Identify which cell holds the provided text, then report its (x, y) central coordinate. 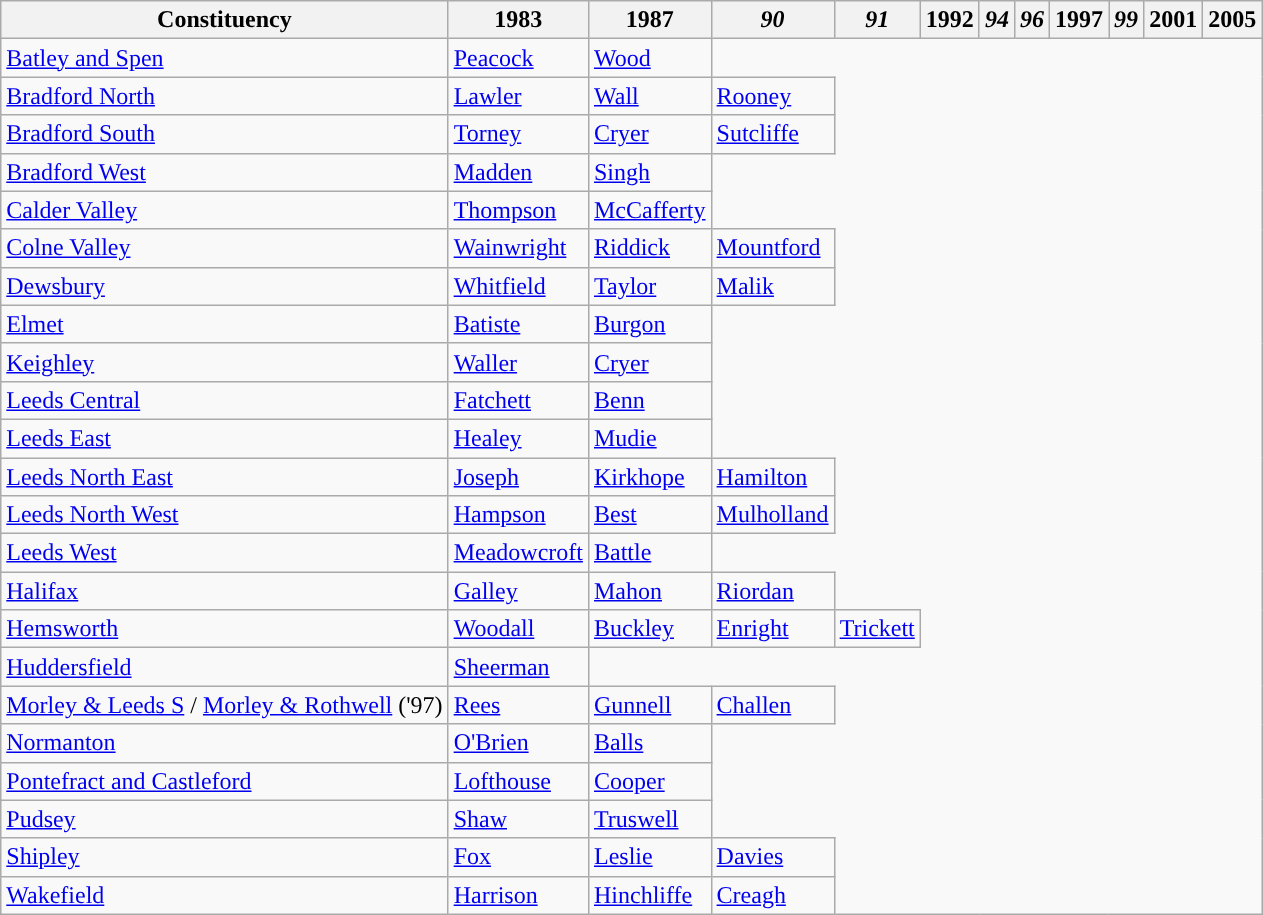
Thompson (518, 210)
1992 (950, 20)
Normanton (224, 743)
Harrison (518, 895)
Mahon (650, 591)
Burgon (650, 324)
Creagh (772, 895)
Torney (518, 134)
O'Brien (518, 743)
Pontefract and Castleford (224, 781)
Rooney (772, 96)
Shaw (518, 819)
Colne Valley (224, 248)
Bradford North (224, 96)
Leeds North West (224, 515)
Enright (772, 629)
Bradford South (224, 134)
Wood (650, 58)
2005 (1232, 20)
2001 (1174, 20)
McCafferty (650, 210)
Sutcliffe (772, 134)
Wainwright (518, 248)
Leeds West (224, 553)
Bradford West (224, 172)
Cooper (650, 781)
Trickett (877, 629)
Kirkhope (650, 477)
Wall (650, 96)
1997 (1078, 20)
Hemsworth (224, 629)
Healey (518, 438)
Buckley (650, 629)
Taylor (650, 286)
Halifax (224, 591)
Leeds North East (224, 477)
Huddersfield (224, 667)
Singh (650, 172)
Sheerman (518, 667)
Malik (772, 286)
Hinchliffe (650, 895)
Hampson (518, 515)
Challen (772, 705)
90 (772, 20)
96 (1032, 20)
Constituency (224, 20)
Leeds Central (224, 400)
Rees (518, 705)
Waller (518, 362)
99 (1126, 20)
Woodall (518, 629)
Leeds East (224, 438)
Shipley (224, 857)
Fatchett (518, 400)
Galley (518, 591)
Gunnell (650, 705)
Batiste (518, 324)
Lawler (518, 96)
Riddick (650, 248)
Hamilton (772, 477)
Batley and Spen (224, 58)
Balls (650, 743)
Benn (650, 400)
Riordan (772, 591)
Keighley (224, 362)
Wakefield (224, 895)
Pudsey (224, 819)
Dewsbury (224, 286)
Mountford (772, 248)
Peacock (518, 58)
Battle (650, 553)
Meadowcroft (518, 553)
Mudie (650, 438)
Fox (518, 857)
Best (650, 515)
1987 (650, 20)
Mulholland (772, 515)
Elmet (224, 324)
Morley & Leeds S / Morley & Rothwell ('97) (224, 705)
Madden (518, 172)
Davies (772, 857)
Truswell (650, 819)
1983 (518, 20)
94 (996, 20)
Whitfield (518, 286)
Joseph (518, 477)
Lofthouse (518, 781)
Leslie (650, 857)
Calder Valley (224, 210)
91 (877, 20)
